Scan for the cell matching the given text and deliver its [x, y] coordinate at center. 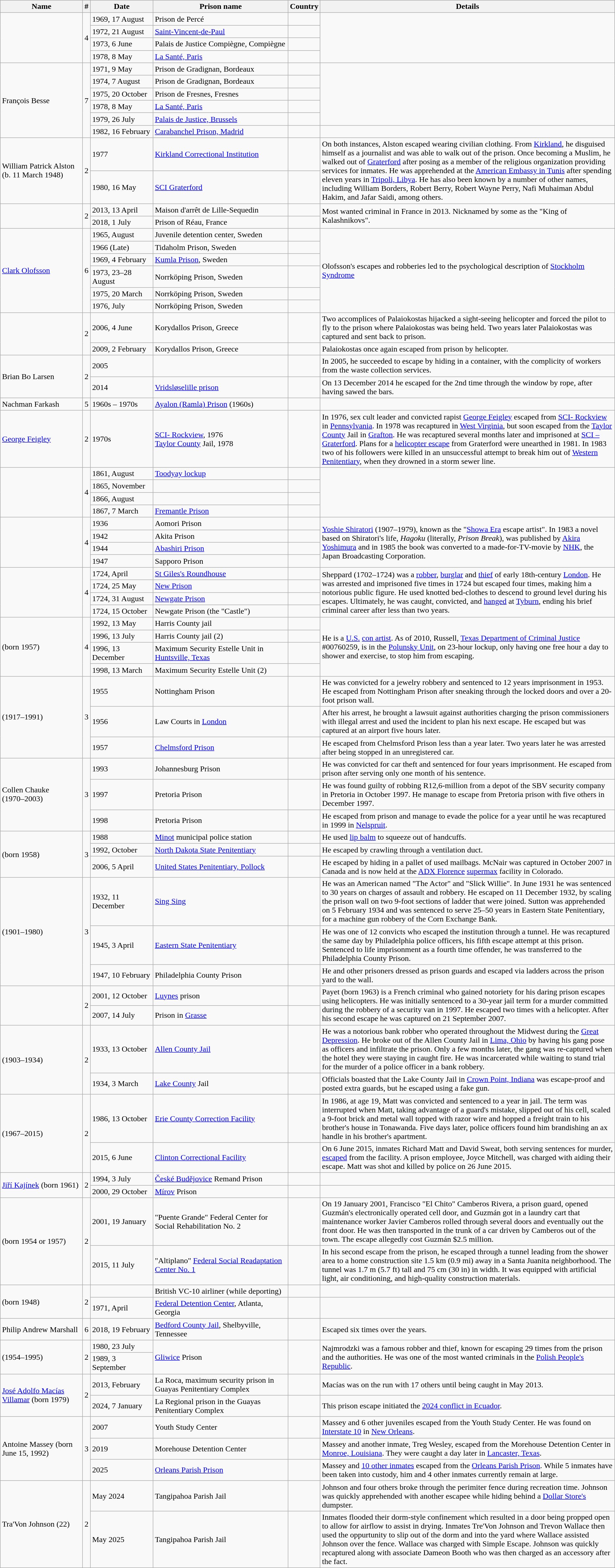
1947, 10 February [122, 975]
George Feigley [41, 439]
Maximum Security Estelle Unit (2) [221, 670]
North Dakota State Penitentiary [221, 850]
La Regional prison in the Guayas Penitentiary Complex [221, 1406]
2001, 12 October [122, 996]
Tra'Von Johnson (22) [41, 1524]
He escaped from Chelmsford Prison less than a year later. Two years later he was arrested after being stopped in an unregistered car. [468, 747]
"Altiplano" Federal Social Readaptation Center No. 1 [221, 1265]
William Patrick Alston (b. 11 March 1948) [41, 170]
2007, 14 July [122, 1015]
2018, 1 July [122, 222]
Nottingham Prison [221, 691]
Abashiri Prison [221, 549]
United States Penitentiary, Pollock [221, 867]
Orleans Parish Prison [221, 1470]
1944 [122, 549]
Law Courts in London [221, 721]
Escaped six times over the years. [468, 1329]
(1917–1991) [41, 717]
1976, July [122, 306]
Antoine Massey (born June 15, 1992) [41, 1449]
Erie County Correction Facility [221, 1118]
Federal Detention Center, Atlanta, Georgia [221, 1308]
May 2024 [122, 1496]
1994, 3 July [122, 1179]
1965, August [122, 235]
In 2005, he succeeded to escape by hiding in a container, with the complicity of workers from the waste collection services. [468, 366]
1993 [122, 769]
1933, 13 October [122, 1049]
Akita Prison [221, 536]
1973, 23–28 August [122, 277]
Sing Sing [221, 901]
Harris County jail (2) [221, 636]
1945, 3 April [122, 945]
Minot municipal police station [221, 837]
Prison de Percé [221, 19]
1932, 11 December [122, 901]
2024, 7 January [122, 1406]
1992, 13 May [122, 624]
La Roca, maximum security prison in Guayas Penitentiary Complex [221, 1384]
1966 (Late) [122, 247]
Prison in Grasse [221, 1015]
Vridsløselille prison [221, 387]
Prison of Réau, France [221, 222]
Harris County jail [221, 624]
Youth Study Center [221, 1427]
Collen Chauke(1970–2003) [41, 795]
Juvenile detention center, Sweden [221, 235]
Ayalon (Ramla) Prison (1960s) [221, 404]
He used lip balm to squeeze out of handcuffs. [468, 837]
He escaped by crawling through a ventilation duct. [468, 850]
# [87, 7]
1934, 3 March [122, 1083]
New Prison [221, 586]
1957 [122, 747]
1866, August [122, 498]
1980, 16 May [122, 187]
1979, 26 July [122, 119]
Maximum Security Estelle Unit in Huntsville, Texas [221, 653]
"Puente Grande" Federal Center for Social Rehabilitation No. 2 [221, 1222]
1974, 7 August [122, 81]
Sapporo Prison [221, 561]
British VC-10 airliner (while deporting) [221, 1291]
Brian Bo Larsen [41, 376]
2015, 6 June [122, 1157]
1969, 17 August [122, 19]
Clinton Correctional Facility [221, 1157]
1867, 7 March [122, 511]
1970s [122, 439]
Luynes prison [221, 996]
2019 [122, 1449]
2006, 5 April [122, 867]
1989, 3 September [122, 1363]
François Besse [41, 100]
He and other prisoners dressed as prison guards and escaped via ladders across the prison yard to the wall. [468, 975]
Olofsson's escapes and robberies led to the psychological description of Stockholm Syndrome [468, 271]
Details [468, 7]
1960s – 1970s [122, 404]
Palaiokostas once again escaped from prison by helicopter. [468, 349]
(born 1948) [41, 1302]
Kumla Prison, Sweden [221, 260]
Bedford County Jail, Shelbyville, Tennessee [221, 1329]
7 [87, 100]
Date [122, 7]
1975, 20 October [122, 94]
1942 [122, 536]
Prison name [221, 7]
1980, 23 July [122, 1346]
Palais de Justice, Brussels [221, 119]
Newgate Prison (the "Castle") [221, 611]
1982, 16 February [122, 131]
Philip Andrew Marshall [41, 1329]
1971, 9 May [122, 69]
Chelmsford Prison [221, 747]
1996, 13 July [122, 636]
1992, October [122, 850]
2015, 11 July [122, 1265]
May 2025 [122, 1539]
Macías was on the run with 17 others until being caught in May 2013. [468, 1384]
1977 [122, 154]
2001, 19 January [122, 1222]
Country [304, 7]
(1954–1995) [41, 1357]
Palais de Justice Compiègne, Compiègne [221, 44]
1955 [122, 691]
5 [87, 404]
Mírov Prison [221, 1192]
1861, August [122, 473]
1973, 6 June [122, 44]
2025 [122, 1470]
1996, 13 December [122, 653]
2018, 19 February [122, 1329]
1998 [122, 821]
1969, 4 February [122, 260]
He escaped from prison and manage to evade the police for a year until he was recaptured in 1999 in Nelspruit. [468, 821]
1865, November [122, 486]
This prison escape initiated the 2024 conflict in Ecuador. [468, 1406]
José Adolfo Macías Villamar (born 1979) [41, 1395]
1988 [122, 837]
1724, 31 August [122, 599]
(1903–1934) [41, 1060]
(born 1958) [41, 854]
Gliwice Prison [221, 1357]
On 13 December 2014 he escaped for the 2nd time through the window by rope, after having sawed the bars. [468, 387]
Kirkland Correctional Institution [221, 154]
České Budějovice Remand Prison [221, 1179]
2005 [122, 366]
(born 1954 or 1957) [41, 1241]
2006, 4 June [122, 328]
(born 1957) [41, 647]
1986, 13 October [122, 1118]
Aomori Prison [221, 524]
(1901–1980) [41, 932]
Nachman Farkash [41, 404]
2009, 2 February [122, 349]
1971, April [122, 1308]
He was convicted for car theft and sentenced for four years imprisonment. He escaped from prison after serving only one month of his sentence. [468, 769]
Prison de Fresnes, Fresnes [221, 94]
Jiří Kajínek (born 1961) [41, 1185]
1724, 25 May [122, 586]
Officials boasted that the Lake County Jail in Crown Point, Indiana was escape-proof and posted extra guards, but he escaped using a fake gun. [468, 1083]
SCI Graterford [221, 187]
Morehouse Detention Center [221, 1449]
(1967–2015) [41, 1133]
2000, 29 October [122, 1192]
Toodyay lockup [221, 473]
Name [41, 7]
Clark Olofsson [41, 271]
1972, 21 August [122, 32]
1947 [122, 561]
Fremantle Prison [221, 511]
Newgate Prison [221, 599]
1998, 13 March [122, 670]
1936 [122, 524]
1724, 15 October [122, 611]
SCI- Rockview, 1976Taylor County Jail, 1978 [221, 439]
1975, 20 March [122, 294]
Tidaholm Prison, Sweden [221, 247]
1956 [122, 721]
Johannesburg Prison [221, 769]
Lake County Jail [221, 1083]
Allen County Jail [221, 1049]
2014 [122, 387]
Saint-Vincent-de-Paul [221, 32]
2007 [122, 1427]
Carabanchel Prison, Madrid [221, 131]
2013, February [122, 1384]
2013, 13 April [122, 210]
St Giles's Roundhouse [221, 574]
1724, April [122, 574]
1997 [122, 795]
Most wanted criminal in France in 2013. Nicknamed by some as the "King of Kalashnikovs". [468, 216]
Massey and 6 other juveniles escaped from the Youth Study Center. He was found on Interstate 10 in New Orleans. [468, 1427]
Eastern State Penitentiary [221, 945]
Philadelphia County Prison [221, 975]
Maison d'arrêt de Lille-Sequedin [221, 210]
